Find where the given text appears and provide that cell's center as (X, Y) coordinate. 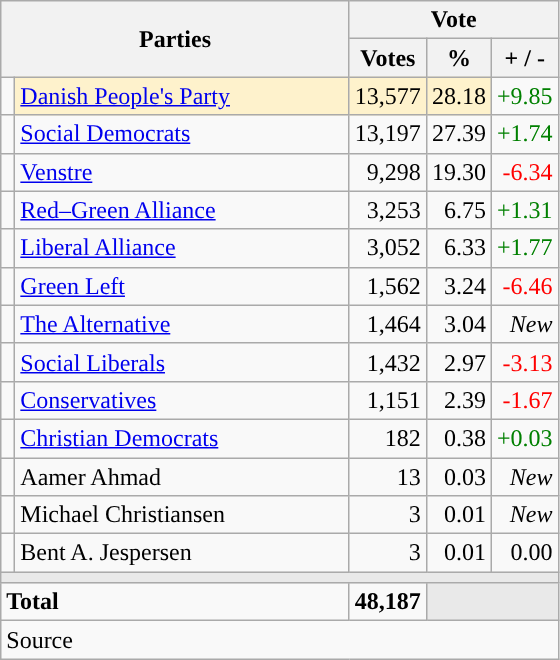
% (458, 58)
0.00 (524, 553)
28.18 (458, 96)
Danish People's Party (182, 96)
1,464 (388, 324)
3,253 (388, 210)
0.38 (458, 438)
1,562 (388, 286)
-6.46 (524, 286)
+1.31 (524, 210)
Parties (176, 39)
+1.77 (524, 248)
13,577 (388, 96)
+0.03 (524, 438)
1,432 (388, 362)
Source (280, 640)
3.24 (458, 286)
13 (388, 477)
6.75 (458, 210)
Social Democrats (182, 134)
Total (176, 602)
Aamer Ahmad (182, 477)
Bent A. Jespersen (182, 553)
Michael Christiansen (182, 515)
6.33 (458, 248)
182 (388, 438)
Christian Democrats (182, 438)
Vote (454, 20)
The Alternative (182, 324)
0.03 (458, 477)
-3.13 (524, 362)
27.39 (458, 134)
1,151 (388, 400)
Votes (388, 58)
Green Left (182, 286)
3,052 (388, 248)
Conservatives (182, 400)
-1.67 (524, 400)
19.30 (458, 172)
Red–Green Alliance (182, 210)
48,187 (388, 602)
Liberal Alliance (182, 248)
13,197 (388, 134)
3.04 (458, 324)
9,298 (388, 172)
2.97 (458, 362)
+1.74 (524, 134)
Venstre (182, 172)
-6.34 (524, 172)
+ / - (524, 58)
+9.85 (524, 96)
2.39 (458, 400)
Social Liberals (182, 362)
